For the text-containing cell, return its midpoint in [X, Y] coordinate format. 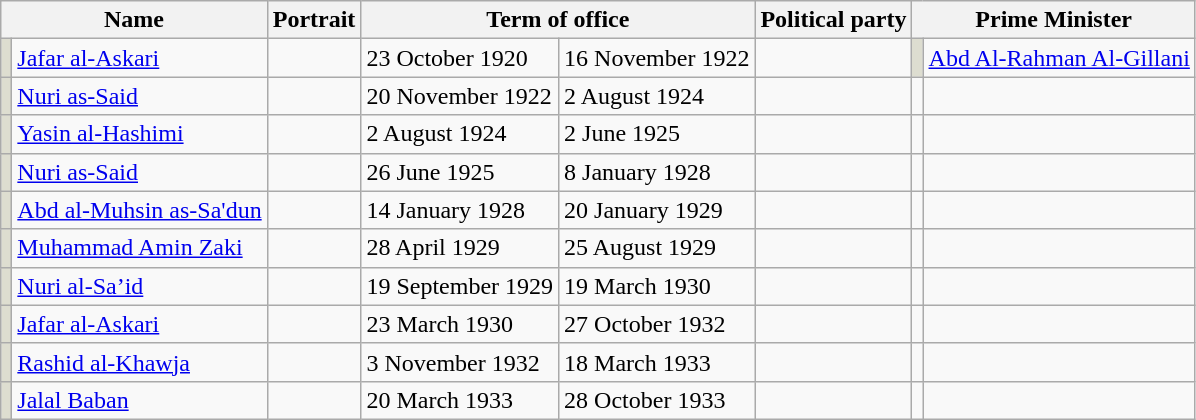
Name [134, 20]
Nuri al-Sa’id [140, 286]
Yasin al-Hashimi [140, 134]
Abd al-Muhsin as-Sa'dun [140, 210]
8 January 1928 [657, 172]
Political party [834, 20]
Muhammad Amin Zaki [140, 248]
19 September 1929 [460, 286]
26 June 1925 [460, 172]
23 October 1920 [460, 58]
20 January 1929 [657, 210]
14 January 1928 [460, 210]
20 March 1933 [460, 400]
19 March 1930 [657, 286]
Jalal Baban [140, 400]
25 August 1929 [657, 248]
28 October 1933 [657, 400]
Portrait [314, 20]
2 June 1925 [657, 134]
Abd Al-Rahman Al-Gillani [1059, 58]
Term of office [558, 20]
27 October 1932 [657, 324]
20 November 1922 [460, 96]
Rashid al-Khawja [140, 362]
Prime Minister [1054, 20]
16 November 1922 [657, 58]
3 November 1932 [460, 362]
23 March 1930 [460, 324]
28 April 1929 [460, 248]
18 March 1933 [657, 362]
